Locate the cell with the specified text and output its (X, Y) center coordinate. 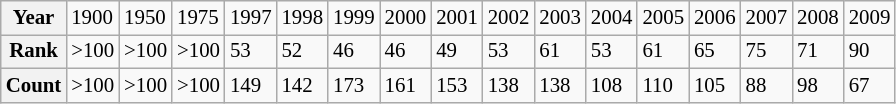
142 (303, 85)
71 (818, 51)
88 (767, 85)
2002 (509, 18)
1900 (92, 18)
65 (715, 51)
110 (663, 85)
2005 (663, 18)
1997 (251, 18)
75 (767, 51)
1999 (354, 18)
98 (818, 85)
49 (457, 51)
1975 (198, 18)
2004 (612, 18)
149 (251, 85)
67 (870, 85)
1950 (146, 18)
2009 (870, 18)
52 (303, 51)
2007 (767, 18)
2001 (457, 18)
108 (612, 85)
90 (870, 51)
2008 (818, 18)
2003 (560, 18)
161 (406, 85)
105 (715, 85)
Rank (34, 51)
2000 (406, 18)
173 (354, 85)
1998 (303, 18)
Count (34, 85)
153 (457, 85)
Year (34, 18)
2006 (715, 18)
